Locate the cell with the specified text and output its [X, Y] center coordinate. 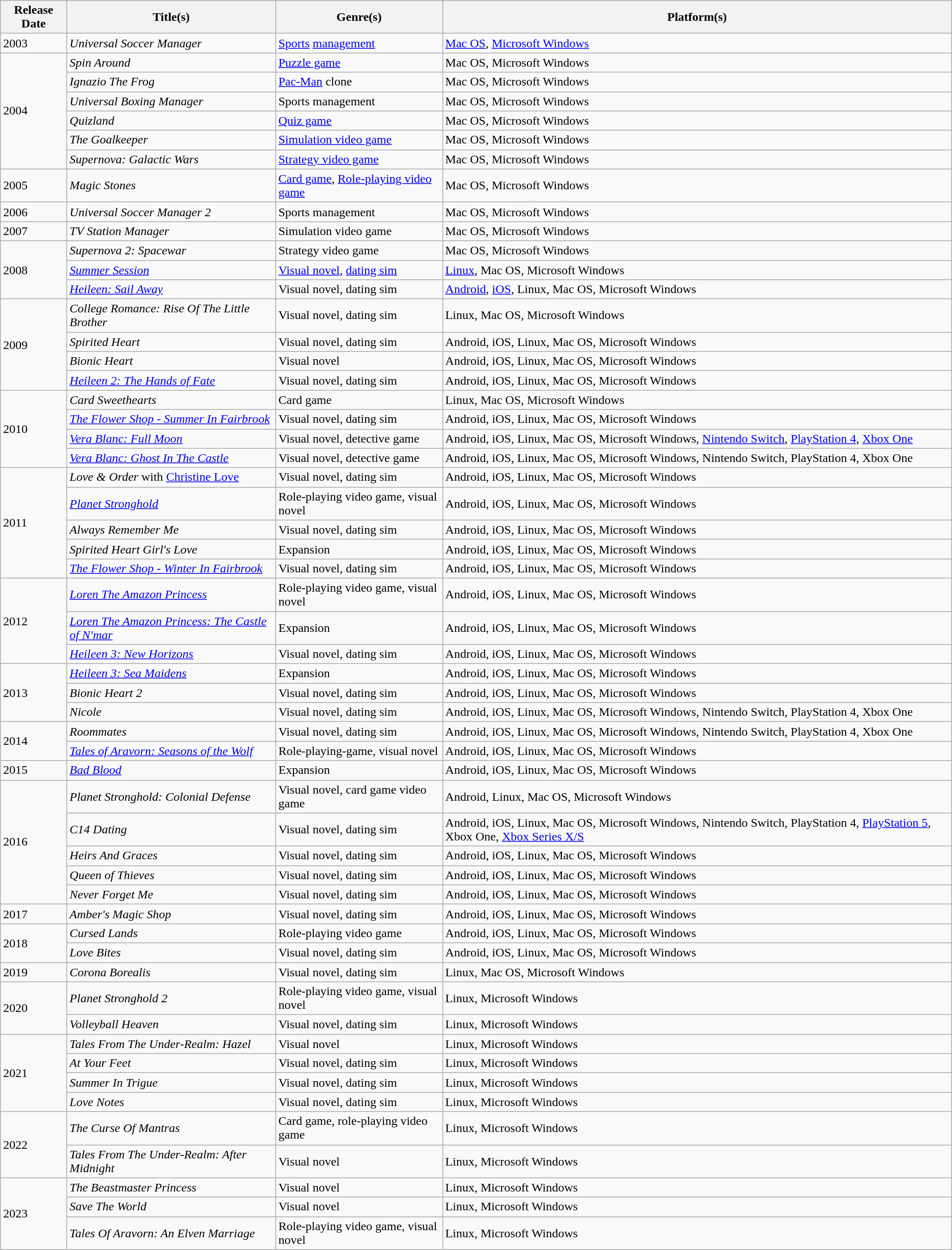
At Your Feet [171, 1063]
The Goalkeeper [171, 140]
Pac-Man clone [359, 82]
Tales Of Aravorn: An Elven Marriage [171, 1233]
2009 [34, 345]
Card Sweethearts [171, 400]
Planet Stronghold [171, 504]
Android, Linux, Mac OS, Microsoft Windows [697, 797]
Vera Blanc: Ghost In The Castle [171, 458]
Android, iOS, Linux, Mac OS, Microsoft Windows, Nintendo Switch, PlayStation 4, PlayStation 5, Xbox One, Xbox Series X/S [697, 829]
Bionic Heart 2 [171, 693]
College Romance: Rise Of The Little Brother [171, 315]
TV Station Manager [171, 231]
Card game, Role-playing video game [359, 185]
Spirited Heart Girl's Love [171, 549]
Vera Blanc: Full Moon [171, 439]
Title(s) [171, 17]
Spirited Heart [171, 342]
Heileen: Sail Away [171, 289]
Summer In Trigue [171, 1083]
2008 [34, 270]
2015 [34, 770]
2021 [34, 1073]
Supernova 2: Spacewar [171, 250]
2017 [34, 914]
2003 [34, 43]
Amber's Magic Shop [171, 914]
Spin Around [171, 63]
Role-playing video game [359, 933]
2004 [34, 111]
Tales From The Under-Realm: After Midnight [171, 1161]
Cursed Lands [171, 933]
2011 [34, 523]
Love Bites [171, 952]
Heileen 3: Sea Maidens [171, 674]
Universal Soccer Manager [171, 43]
Magic Stones [171, 185]
Card game [359, 400]
2013 [34, 693]
The Flower Shop - Summer In Fairbrook [171, 419]
Loren The Amazon Princess [171, 594]
Roommates [171, 732]
Love Notes [171, 1102]
2022 [34, 1145]
Release Date [34, 17]
Queen of Thieves [171, 875]
Quiz game [359, 121]
2023 [34, 1214]
Heileen 3: New Horizons [171, 654]
Visual novel, card game video game [359, 797]
Loren The Amazon Princess: The Castle of N'mar [171, 628]
2007 [34, 231]
Supernova: Galactic Wars [171, 159]
Never Forget Me [171, 894]
Ignazio The Frog [171, 82]
Genre(s) [359, 17]
2016 [34, 842]
2005 [34, 185]
2019 [34, 972]
Volleyball Heaven [171, 1025]
The Curse Of Mantras [171, 1128]
Summer Session [171, 270]
Role-playing-game, visual novel [359, 751]
The Beastmaster Princess [171, 1187]
Always Remember Me [171, 530]
Card game, role-playing video game [359, 1128]
Puzzle game [359, 63]
2018 [34, 943]
Save The World [171, 1207]
Planet Stronghold 2 [171, 998]
Love & Order with Christine Love [171, 477]
Bionic Heart [171, 361]
Tales of Aravorn: Seasons of the Wolf [171, 751]
2014 [34, 741]
Platform(s) [697, 17]
Heirs And Graces [171, 856]
2010 [34, 429]
Heileen 2: The Hands of Fate [171, 381]
2020 [34, 1008]
Universal Soccer Manager 2 [171, 212]
Bad Blood [171, 770]
2006 [34, 212]
The Flower Shop - Winter In Fairbrook [171, 568]
Corona Borealis [171, 972]
Universal Boxing Manager [171, 101]
Planet Stronghold: Colonial Defense [171, 797]
C14 Dating [171, 829]
2012 [34, 621]
Nicole [171, 712]
Tales From The Under-Realm: Hazel [171, 1044]
Quizland [171, 121]
